Return the [x, y] coordinate for the center point of the cell that contains the specified text.  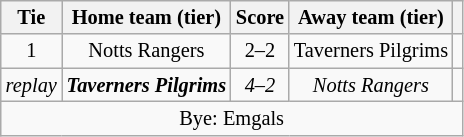
Home team (tier) [146, 17]
replay [32, 85]
Score [260, 17]
Away team (tier) [371, 17]
Tie [32, 17]
2–2 [260, 51]
1 [32, 51]
4–2 [260, 85]
Bye: Emgals [232, 118]
